Pinpoint the cell where the given text exists, returning its [X, Y] midpoint coordinate. 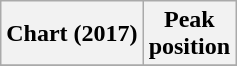
Peakposition [189, 34]
Chart (2017) [72, 34]
